Return the (X, Y) coordinate for the center point of the cell that contains the specified text.  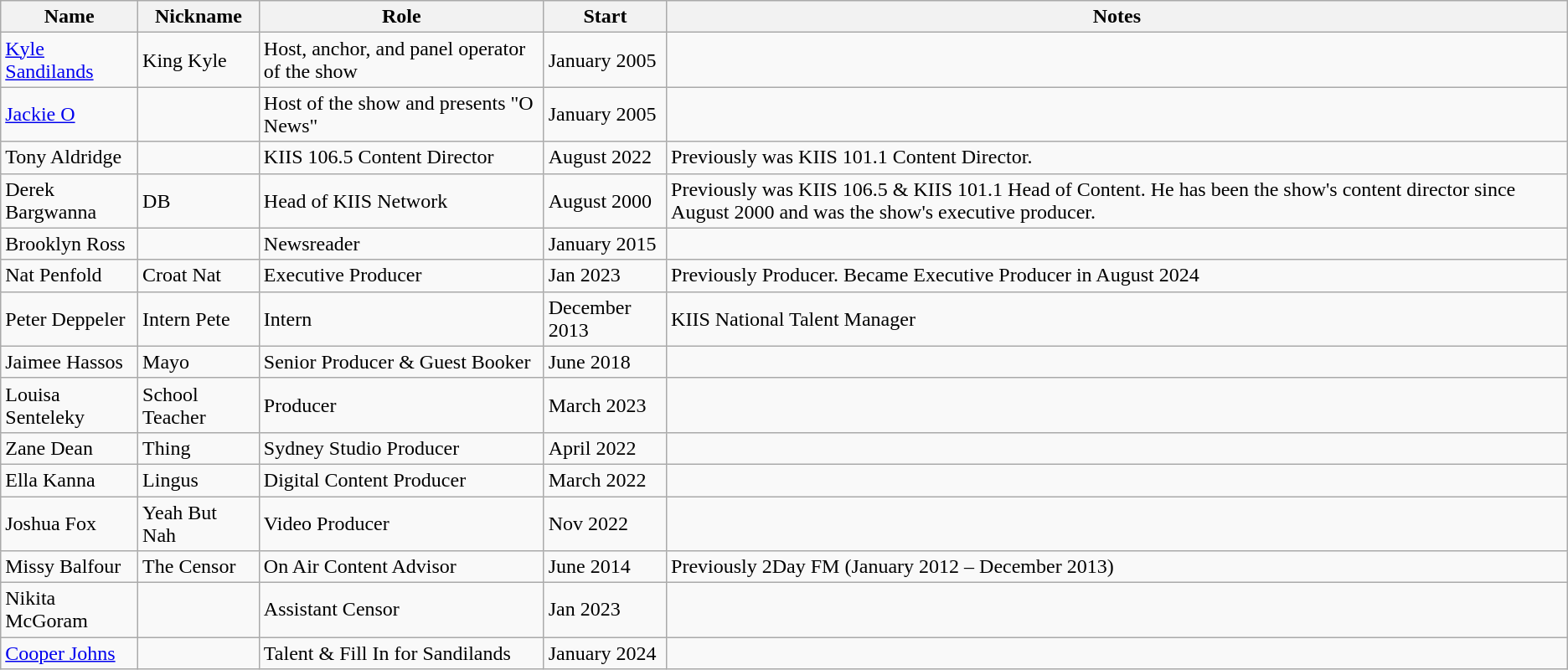
King Kyle (199, 60)
January 2024 (605, 653)
Producer (401, 405)
Missy Balfour (70, 567)
Role (401, 17)
Nikita McGoram (70, 610)
Thing (199, 448)
Croat Nat (199, 276)
April 2022 (605, 448)
Senior Producer & Guest Booker (401, 362)
Intern (401, 318)
Mayo (199, 362)
Name (70, 17)
Talent & Fill In for Sandilands (401, 653)
Brooklyn Ross (70, 244)
Yeah But Nah (199, 523)
Sydney Studio Producer (401, 448)
Head of KIIS Network (401, 201)
Notes (1117, 17)
School Teacher (199, 405)
Jaimee Hassos (70, 362)
Jackie O (70, 114)
March 2022 (605, 480)
Louisa Senteleky (70, 405)
The Censor (199, 567)
Zane Dean (70, 448)
August 2022 (605, 157)
On Air Content Advisor (401, 567)
DB (199, 201)
Previously Producer. Became Executive Producer in August 2024 (1117, 276)
Host, anchor, and panel operator of the show (401, 60)
December 2013 (605, 318)
Joshua Fox (70, 523)
June 2014 (605, 567)
KIIS 106.5 Content Director (401, 157)
January 2015 (605, 244)
Derek Bargwanna (70, 201)
Executive Producer (401, 276)
Nov 2022 (605, 523)
Previously 2Day FM (January 2012 – December 2013) (1117, 567)
KIIS National Talent Manager (1117, 318)
Assistant Censor (401, 610)
Host of the show and presents "O News" (401, 114)
Peter Deppeler (70, 318)
Kyle Sandilands (70, 60)
Intern Pete (199, 318)
June 2018 (605, 362)
Tony Aldridge (70, 157)
Start (605, 17)
Nat Penfold (70, 276)
March 2023 (605, 405)
Cooper Johns (70, 653)
Ella Kanna (70, 480)
Lingus (199, 480)
August 2000 (605, 201)
Digital Content Producer (401, 480)
Video Producer (401, 523)
Newsreader (401, 244)
Previously was KIIS 101.1 Content Director. (1117, 157)
Nickname (199, 17)
